Detect which cell encompasses the target text, then output its (x, y) center coordinate. 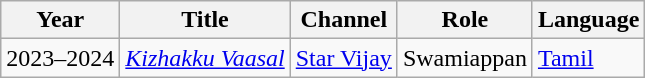
Kizhakku Vaasal (205, 58)
2023–2024 (60, 58)
Tamil (588, 58)
Channel (344, 20)
Swamiappan (464, 58)
Role (464, 20)
Language (588, 20)
Title (205, 20)
Star Vijay (344, 58)
Year (60, 20)
